Pinpoint the cell where the given text exists, returning its (x, y) midpoint coordinate. 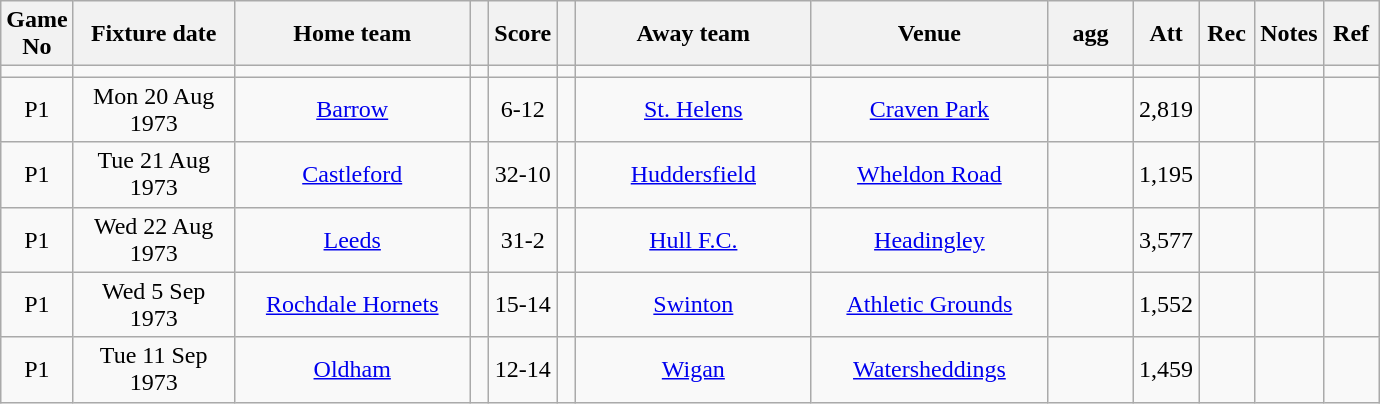
Ref (1351, 34)
Watersheddings (929, 370)
Wed 22 Aug 1973 (154, 240)
Mon 20 Aug 1973 (154, 110)
Wigan (693, 370)
Leeds (352, 240)
Rochdale Hornets (352, 304)
Rec (1227, 34)
Venue (929, 34)
32-10 (523, 174)
Wheldon Road (929, 174)
Oldham (352, 370)
2,819 (1166, 110)
Hull F.C. (693, 240)
1,195 (1166, 174)
Headingley (929, 240)
Swinton (693, 304)
St. Helens (693, 110)
Athletic Grounds (929, 304)
3,577 (1166, 240)
Tue 11 Sep 1973 (154, 370)
1,552 (1166, 304)
31-2 (523, 240)
Game No (37, 34)
Att (1166, 34)
Wed 5 Sep 1973 (154, 304)
1,459 (1166, 370)
Fixture date (154, 34)
Notes (1289, 34)
Score (523, 34)
15-14 (523, 304)
Castleford (352, 174)
Barrow (352, 110)
Home team (352, 34)
agg (1090, 34)
Craven Park (929, 110)
Huddersfield (693, 174)
12-14 (523, 370)
Away team (693, 34)
6-12 (523, 110)
Tue 21 Aug 1973 (154, 174)
